Identify which cell holds the provided text, then report its [X, Y] central coordinate. 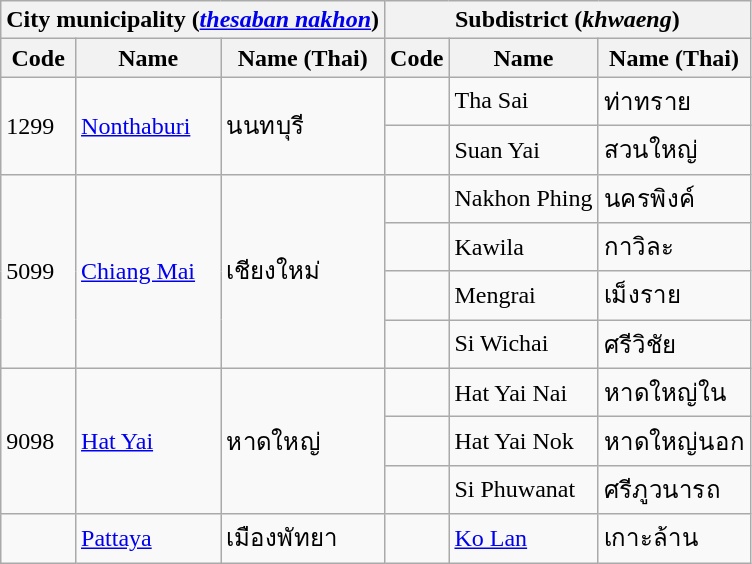
นครพิงค์ [674, 198]
เม็งราย [674, 296]
Hat Yai [148, 441]
Pattaya [148, 538]
Ko Lan [524, 538]
ท่าทราย [674, 102]
1299 [38, 126]
หาดใหญ่ใน [674, 392]
Mengrai [524, 296]
Nakhon Phing [524, 198]
Kawila [524, 248]
หาดใหญ่ [303, 441]
ศรีภูวนารถ [674, 490]
เมืองพัทยา [303, 538]
Suan Yai [524, 150]
สวนใหญ่ [674, 150]
เกาะล้าน [674, 538]
เชียงใหม่ [303, 271]
Subdistrict (khwaeng) [568, 20]
9098 [38, 441]
Nonthaburi [148, 126]
กาวิละ [674, 248]
Hat Yai Nok [524, 442]
5099 [38, 271]
ศรีวิชัย [674, 344]
หาดใหญ่นอก [674, 442]
Hat Yai Nai [524, 392]
นนทบุรี [303, 126]
Chiang Mai [148, 271]
Si Wichai [524, 344]
Si Phuwanat [524, 490]
City municipality (thesaban nakhon) [193, 20]
Tha Sai [524, 102]
